From the cell containing the given text, extract its center point as (x, y) coordinate. 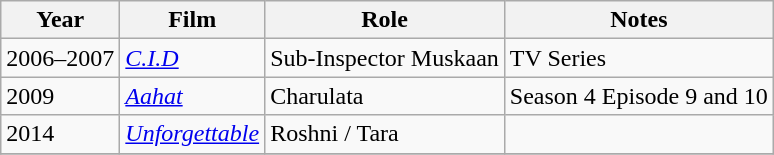
Notes (638, 20)
Aahat (192, 96)
Unforgettable (192, 134)
Role (385, 20)
2006–2007 (60, 58)
Sub-Inspector Muskaan (385, 58)
Season 4 Episode 9 and 10 (638, 96)
2009 (60, 96)
2014 (60, 134)
C.I.D (192, 58)
Year (60, 20)
Roshni / Tara (385, 134)
Charulata (385, 96)
Film (192, 20)
TV Series (638, 58)
